Capture the cell that displays the provided text and extract its (X, Y) central coordinate. 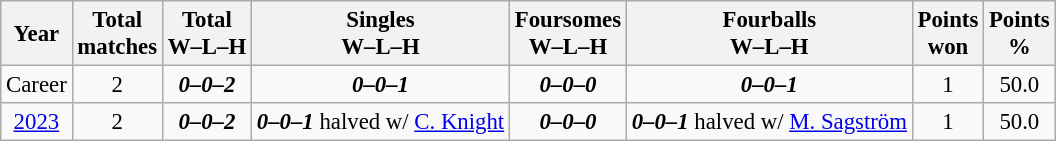
Career (36, 85)
Pointswon (948, 34)
Points% (1020, 34)
2023 (36, 122)
FoursomesW–L–H (568, 34)
FourballsW–L–H (769, 34)
Year (36, 34)
SinglesW–L–H (380, 34)
Totalmatches (117, 34)
TotalW–L–H (206, 34)
0–0–1 halved w/ M. Sagström (769, 122)
0–0–1 halved w/ C. Knight (380, 122)
